Return [X, Y] of the center of cell containing provided text 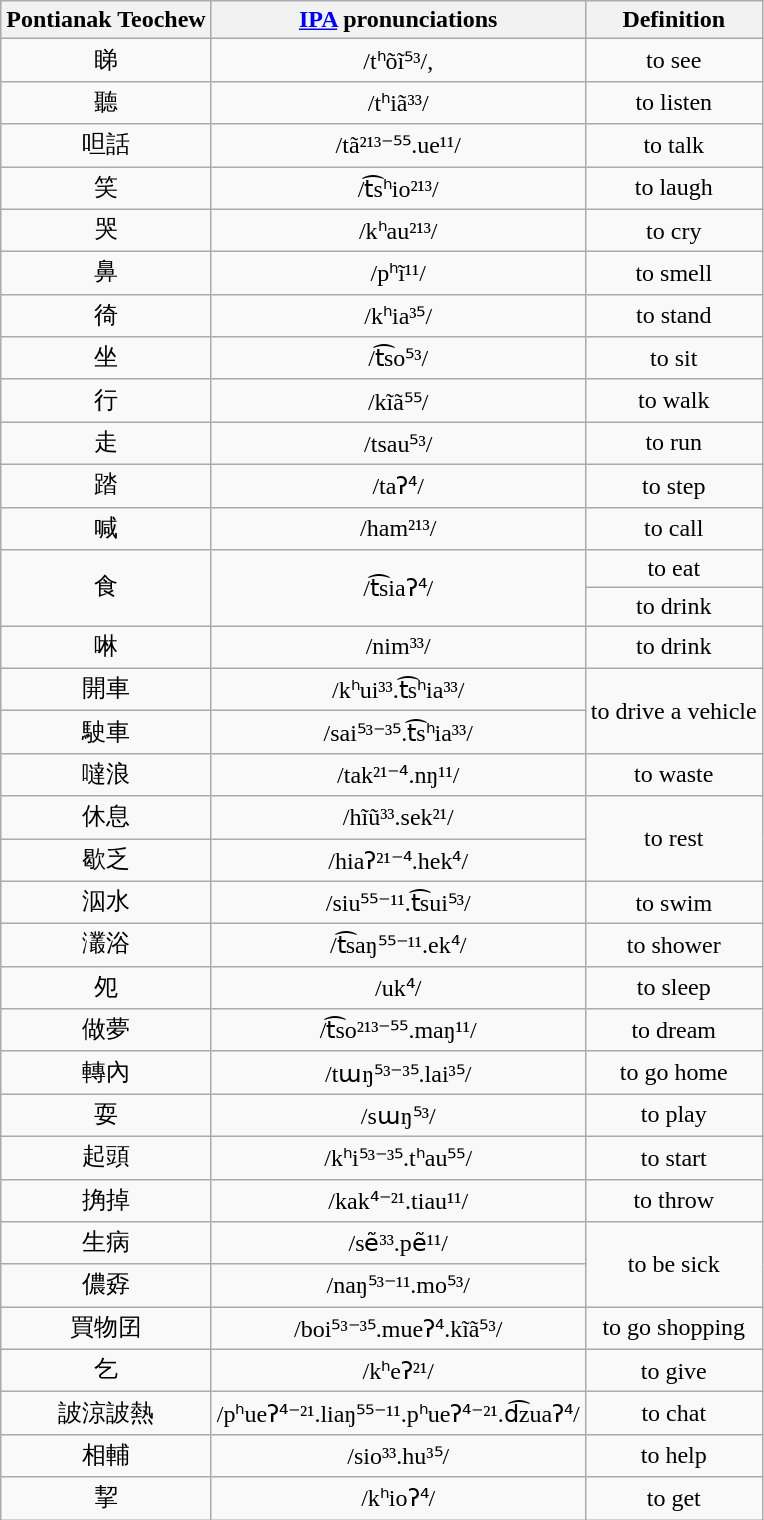
/uk⁴/ [398, 988]
/t͡so⁵³/ [398, 358]
to see [674, 60]
喊 [106, 528]
/pʰĩ¹¹/ [398, 274]
/boi⁵³⁻³⁵.mueʔ⁴.kĩã⁵³/ [398, 1328]
乞 [106, 1370]
to swim [674, 902]
to cry [674, 230]
聽 [106, 102]
to listen [674, 102]
做夢 [106, 1030]
/t͡sʰio²¹³/ [398, 188]
/tʰõĩ⁵³/, [398, 60]
/taʔ⁴/ [398, 486]
to give [674, 1370]
to shower [674, 946]
休息 [106, 818]
to step [674, 486]
to call [674, 528]
to smell [674, 274]
徛 [106, 316]
開車 [106, 690]
笑 [106, 188]
走 [106, 444]
/nim³³/ [398, 648]
/siu⁵⁵⁻¹¹.t͡sui⁵³/ [398, 902]
睇 [106, 60]
儂孬 [106, 1286]
/hĩũ³³.sek²¹/ [398, 818]
to sit [674, 358]
to start [674, 1158]
/kʰau²¹³/ [398, 230]
to eat [674, 569]
to stand [674, 316]
鼻 [106, 274]
/kʰia³⁵/ [398, 316]
坐 [106, 358]
啉 [106, 648]
to throw [674, 1200]
to go shopping [674, 1328]
to laugh [674, 188]
/kak⁴⁻²¹.tiau¹¹/ [398, 1200]
/sẽ³³.pẽ¹¹/ [398, 1244]
to talk [674, 146]
噠浪 [106, 774]
to get [674, 1498]
/kʰioʔ⁴/ [398, 1498]
/t͡siaʔ⁴/ [398, 588]
駛車 [106, 732]
/sɯŋ⁵³/ [398, 1116]
/kʰeʔ²¹/ [398, 1370]
/t͡so²¹³⁻⁵⁵.maŋ¹¹/ [398, 1030]
to walk [674, 400]
/kĩã⁵⁵/ [398, 400]
行 [106, 400]
起頭 [106, 1158]
to go home [674, 1072]
/kʰui³³.t͡sʰia³³/ [398, 690]
to waste [674, 774]
生病 [106, 1244]
哭 [106, 230]
/sio³³.hu³⁵/ [398, 1456]
捔掉 [106, 1200]
Pontianak Teochew [106, 20]
/pʰueʔ⁴⁻²¹.liaŋ⁵⁵⁻¹¹.pʰueʔ⁴⁻²¹.d͡zuaʔ⁴/ [398, 1414]
to dream [674, 1030]
/naŋ⁵³⁻¹¹.mo⁵³/ [398, 1286]
/t͡saŋ⁵⁵⁻¹¹.ek⁴/ [398, 946]
to play [674, 1116]
to be sick [674, 1264]
to drive a vehicle [674, 710]
/tsau⁵³/ [398, 444]
to rest [674, 838]
to run [674, 444]
/tak²¹⁻⁴.nŋ¹¹/ [398, 774]
耍 [106, 1116]
to sleep [674, 988]
轉內 [106, 1072]
食 [106, 588]
挈 [106, 1498]
泅水 [106, 902]
to help [674, 1456]
/tɯŋ⁵³⁻³⁵.lai³⁵/ [398, 1072]
灇浴 [106, 946]
買物囝 [106, 1328]
相輔 [106, 1456]
to chat [674, 1414]
/kʰi⁵³⁻³⁵.tʰau⁵⁵/ [398, 1158]
IPA pronunciations [398, 20]
夗 [106, 988]
詖涼詖熱 [106, 1414]
呾話 [106, 146]
/sai⁵³⁻³⁵.t͡sʰia³³/ [398, 732]
/hiaʔ²¹⁻⁴.hek⁴/ [398, 860]
/tʰiã³³/ [398, 102]
歇乏 [106, 860]
Definition [674, 20]
/ham²¹³/ [398, 528]
/tã²¹³⁻⁵⁵.ue¹¹/ [398, 146]
踏 [106, 486]
